Output the [x, y] coordinate of the center of the cell containing the given text.  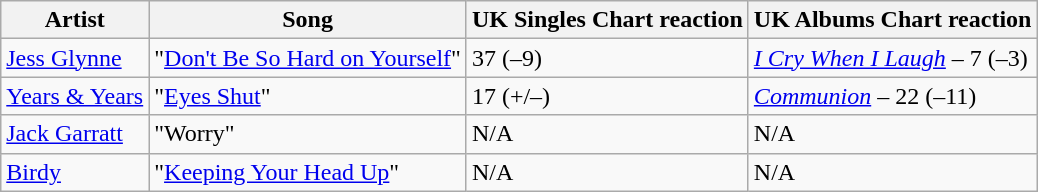
UK Albums Chart reaction [892, 20]
37 (–9) [607, 58]
Years & Years [75, 96]
17 (+/–) [607, 96]
Jess Glynne [75, 58]
"Keeping Your Head Up" [308, 172]
Song [308, 20]
Jack Garratt [75, 134]
Birdy [75, 172]
Artist [75, 20]
Communion – 22 (–11) [892, 96]
I Cry When I Laugh – 7 (–3) [892, 58]
"Eyes Shut" [308, 96]
UK Singles Chart reaction [607, 20]
"Worry" [308, 134]
"Don't Be So Hard on Yourself" [308, 58]
